Capture the cell that displays the provided text and extract its [x, y] central coordinate. 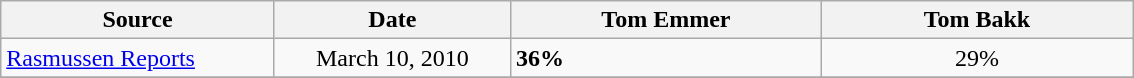
Rasmussen Reports [138, 58]
Date [392, 20]
36% [666, 58]
Tom Bakk [976, 20]
29% [976, 58]
Tom Emmer [666, 20]
Source [138, 20]
March 10, 2010 [392, 58]
